Output the (X, Y) coordinate of the center of the cell containing the given text.  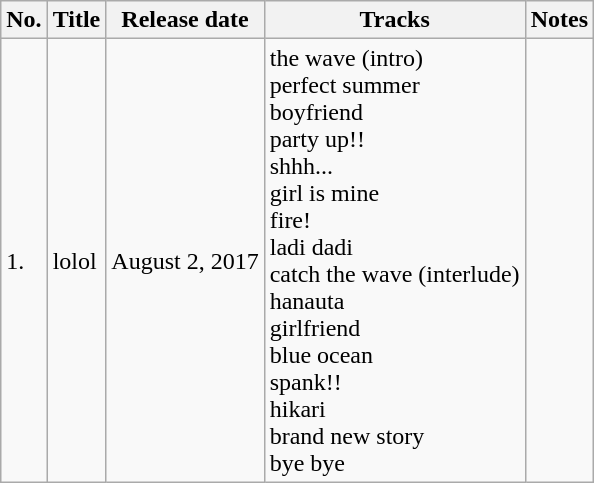
Tracks (394, 20)
Release date (185, 20)
No. (24, 20)
1. (24, 260)
Title (76, 20)
August 2, 2017 (185, 260)
lolol (76, 260)
Notes (559, 20)
